Provide the [x, y] coordinate of the cell's center where the given text is located.  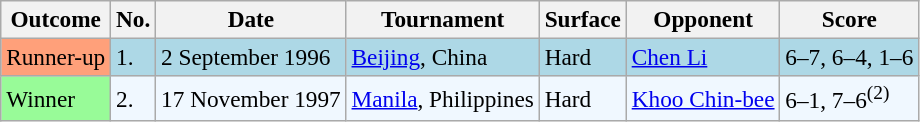
Khoo Chin-bee [703, 98]
2. [134, 98]
Outcome [56, 19]
Runner-up [56, 57]
17 November 1997 [251, 98]
2 September 1996 [251, 57]
Beijing, China [442, 57]
No. [134, 19]
Chen Li [703, 57]
Score [850, 19]
1. [134, 57]
6–1, 7–6(2) [850, 98]
Opponent [703, 19]
Manila, Philippines [442, 98]
Date [251, 19]
Surface [582, 19]
Tournament [442, 19]
Winner [56, 98]
6–7, 6–4, 1–6 [850, 57]
